Extract the [x, y] coordinate from the center of the cell holding the provided text.  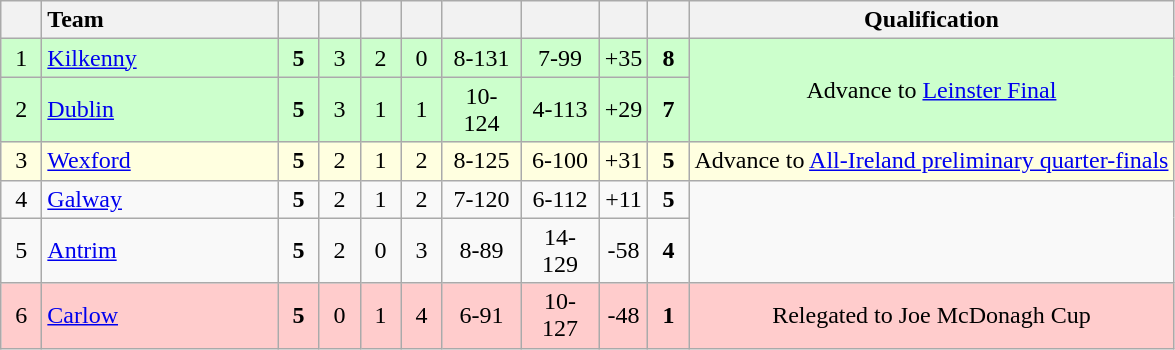
Relegated to Joe McDonagh Cup [932, 316]
8 [668, 58]
14-129 [560, 250]
8-125 [482, 161]
Team [160, 20]
+35 [624, 58]
Antrim [160, 250]
Carlow [160, 316]
Qualification [932, 20]
Wexford [160, 161]
+31 [624, 161]
6-112 [560, 199]
10-127 [560, 316]
4-113 [560, 110]
+11 [624, 199]
Galway [160, 199]
6 [22, 316]
-58 [624, 250]
8-131 [482, 58]
+29 [624, 110]
Dublin [160, 110]
6-100 [560, 161]
Kilkenny [160, 58]
10-124 [482, 110]
-48 [624, 316]
7 [668, 110]
6-91 [482, 316]
Advance to Leinster Final [932, 90]
8-89 [482, 250]
Advance to All-Ireland preliminary quarter-finals [932, 161]
7-99 [560, 58]
7-120 [482, 199]
